Determine the (X, Y) coordinate at the center of the cell enclosing the given text.  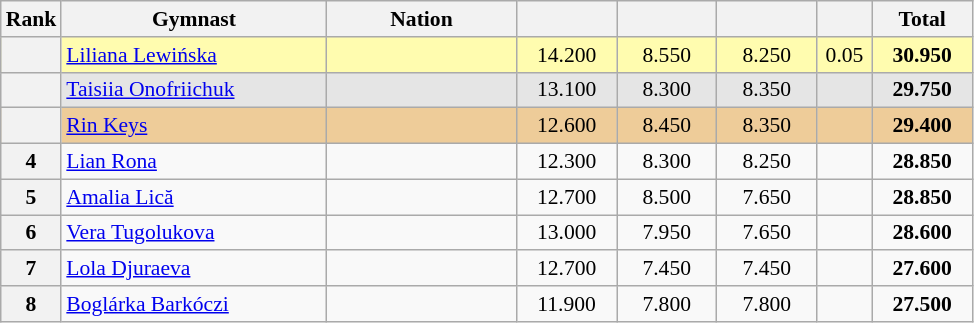
30.950 (922, 55)
8.500 (667, 197)
8.450 (667, 126)
27.500 (922, 304)
13.100 (567, 90)
8 (32, 304)
Lian Rona (194, 162)
28.600 (922, 233)
14.200 (567, 55)
27.600 (922, 269)
12.600 (567, 126)
Rank (32, 19)
0.05 (844, 55)
Vera Tugolukova (194, 233)
7 (32, 269)
11.900 (567, 304)
8.550 (667, 55)
12.300 (567, 162)
Taisiia Onofriichuk (194, 90)
4 (32, 162)
Gymnast (194, 19)
7.950 (667, 233)
Amalia Lică (194, 197)
6 (32, 233)
Liliana Lewińska (194, 55)
5 (32, 197)
Nation (421, 19)
Lola Djuraeva (194, 269)
Rin Keys (194, 126)
29.750 (922, 90)
Total (922, 19)
29.400 (922, 126)
Boglárka Barkóczi (194, 304)
13.000 (567, 233)
